Provide the (x, y) coordinate of the cell's center where the given text is located.  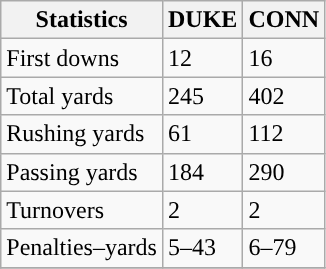
12 (202, 58)
402 (284, 96)
16 (284, 58)
Rushing yards (82, 134)
DUKE (202, 20)
290 (284, 172)
5–43 (202, 248)
61 (202, 134)
184 (202, 172)
CONN (284, 20)
112 (284, 134)
Passing yards (82, 172)
Penalties–yards (82, 248)
Turnovers (82, 210)
6–79 (284, 248)
First downs (82, 58)
245 (202, 96)
Total yards (82, 96)
Statistics (82, 20)
